Extract the (X, Y) coordinate from the center of the cell holding the provided text.  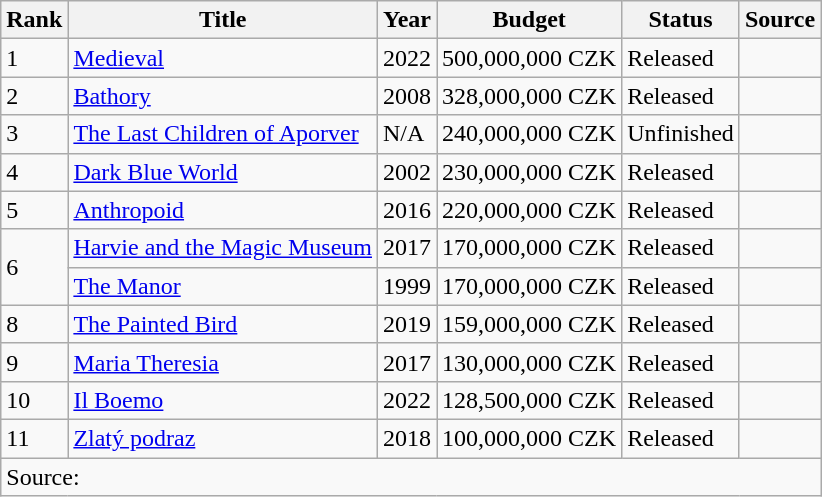
The Manor (223, 286)
Zlatý podraz (223, 438)
Medieval (223, 58)
Anthropoid (223, 210)
2 (34, 96)
2002 (408, 172)
Bathory (223, 96)
100,000,000 CZK (530, 438)
130,000,000 CZK (530, 362)
Title (223, 20)
230,000,000 CZK (530, 172)
Unfinished (681, 134)
6 (34, 267)
2018 (408, 438)
The Last Children of Aporver (223, 134)
Year (408, 20)
Dark Blue World (223, 172)
500,000,000 CZK (530, 58)
4 (34, 172)
Source: (411, 477)
159,000,000 CZK (530, 324)
Rank (34, 20)
2016 (408, 210)
2019 (408, 324)
128,500,000 CZK (530, 400)
The Painted Bird (223, 324)
N/A (408, 134)
5 (34, 210)
8 (34, 324)
10 (34, 400)
Maria Theresia (223, 362)
Il Boemo (223, 400)
11 (34, 438)
220,000,000 CZK (530, 210)
3 (34, 134)
Harvie and the Magic Museum (223, 248)
Source (780, 20)
240,000,000 CZK (530, 134)
9 (34, 362)
2008 (408, 96)
1 (34, 58)
Budget (530, 20)
328,000,000 CZK (530, 96)
Status (681, 20)
1999 (408, 286)
